Find where the given text appears and provide that cell's center as [x, y] coordinate. 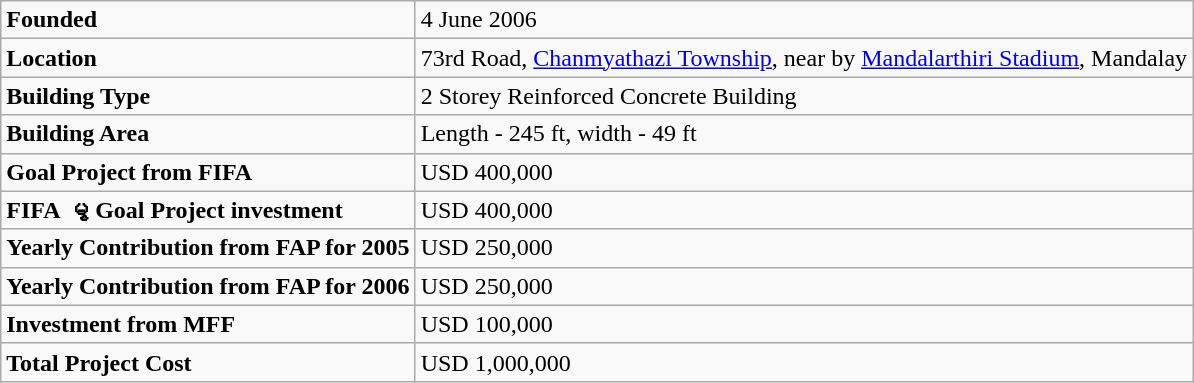
4 June 2006 [804, 20]
Length - 245 ft, width - 49 ft [804, 134]
Founded [208, 20]
2 Storey Reinforced Concrete Building [804, 96]
Yearly Contribution from FAP for 2005 [208, 248]
Location [208, 58]
Goal Project from FIFA [208, 172]
Investment from MFF [208, 324]
USD 1,000,000 [804, 362]
FIFA မွ Goal Project investment [208, 210]
USD 100,000 [804, 324]
Yearly Contribution from FAP for 2006 [208, 286]
Building Area [208, 134]
73rd Road, Chanmyathazi Township, near by Mandalarthiri Stadium, Mandalay [804, 58]
Total Project Cost [208, 362]
Building Type [208, 96]
